Locate the cell with the specified text and output its [x, y] center coordinate. 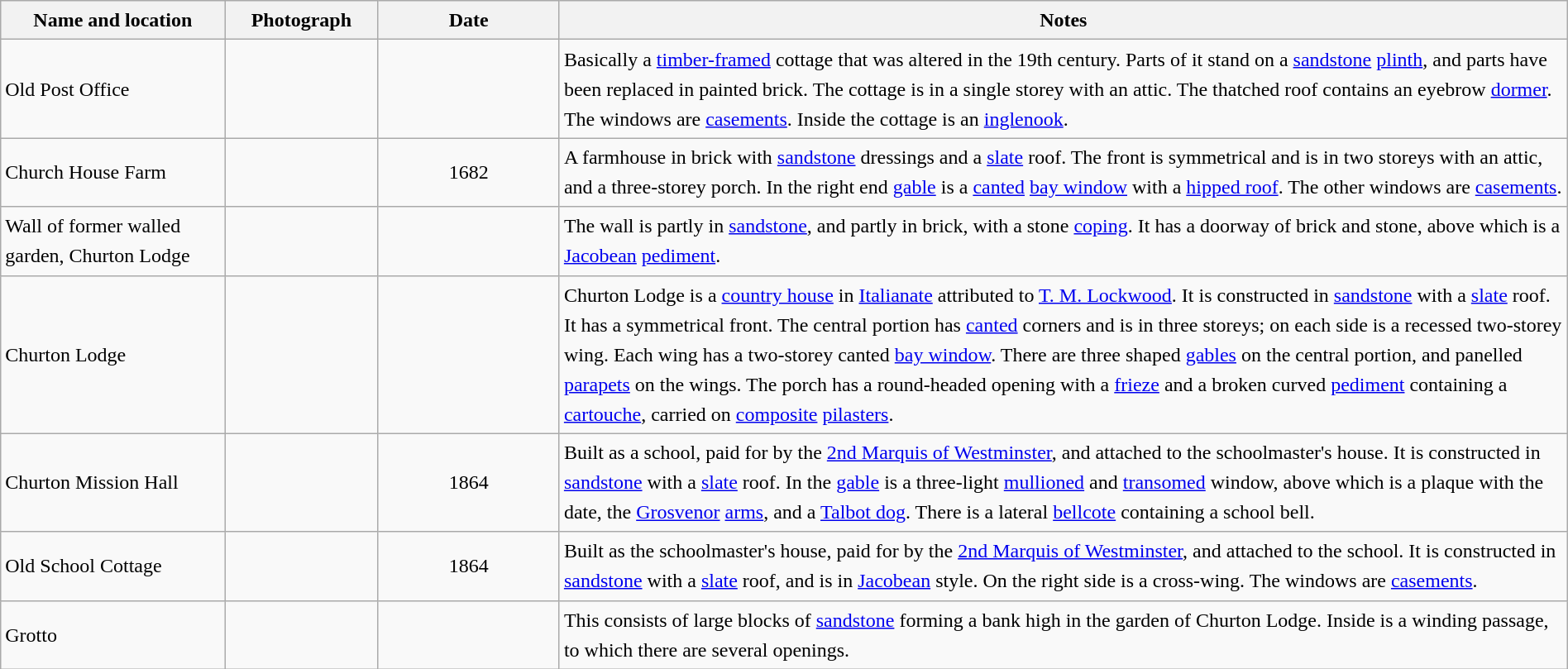
Churton Mission Hall [112, 483]
Date [468, 20]
Notes [1064, 20]
Grotto [112, 635]
Name and location [112, 20]
Church House Farm [112, 172]
Old School Cottage [112, 566]
Wall of former walled garden, Churton Lodge [112, 241]
Churton Lodge [112, 354]
1682 [468, 172]
The wall is partly in sandstone, and partly in brick, with a stone coping. It has a doorway of brick and stone, above which is a Jacobean pediment. [1064, 241]
Old Post Office [112, 89]
Photograph [301, 20]
